From the cell containing the given text, extract its center point as [X, Y] coordinate. 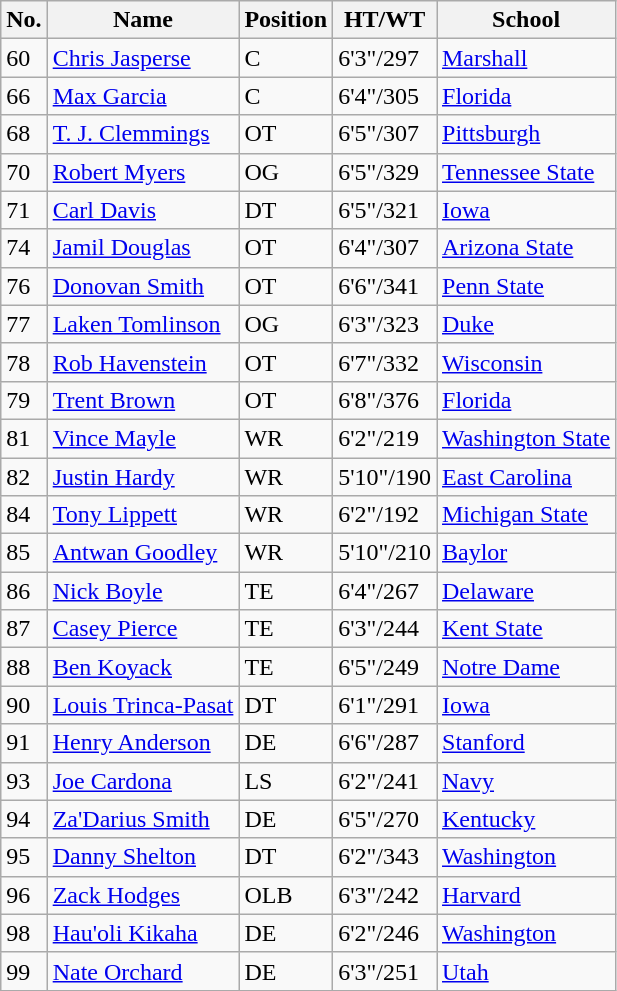
Kent State [526, 629]
86 [24, 591]
6'3"/244 [385, 629]
6'5"/307 [385, 134]
No. [24, 20]
98 [24, 933]
Louis Trinca-Pasat [143, 705]
88 [24, 667]
81 [24, 438]
Carl Davis [143, 210]
6'2"/192 [385, 515]
T. J. Clemmings [143, 134]
60 [24, 58]
6'2"/343 [385, 857]
OLB [286, 895]
74 [24, 248]
5'10"/210 [385, 553]
82 [24, 477]
78 [24, 362]
Kentucky [526, 819]
Notre Dame [526, 667]
Tennessee State [526, 172]
6'7"/332 [385, 362]
6'5"/270 [385, 819]
Name [143, 20]
87 [24, 629]
76 [24, 286]
93 [24, 781]
Penn State [526, 286]
Max Garcia [143, 96]
6'6"/341 [385, 286]
Jamil Douglas [143, 248]
6'5"/321 [385, 210]
6'2"/219 [385, 438]
Hau'oli Kikaha [143, 933]
6'1"/291 [385, 705]
LS [286, 781]
6'4"/307 [385, 248]
Stanford [526, 743]
Delaware [526, 591]
Ben Koyack [143, 667]
Tony Lippett [143, 515]
Donovan Smith [143, 286]
Joe Cardona [143, 781]
Baylor [526, 553]
Navy [526, 781]
Rob Havenstein [143, 362]
84 [24, 515]
Duke [526, 324]
Pittsburgh [526, 134]
Nick Boyle [143, 591]
6'3"/242 [385, 895]
71 [24, 210]
6'4"/267 [385, 591]
Robert Myers [143, 172]
Michigan State [526, 515]
6'4"/305 [385, 96]
70 [24, 172]
Washington State [526, 438]
Antwan Goodley [143, 553]
6'8"/376 [385, 400]
Justin Hardy [143, 477]
Danny Shelton [143, 857]
School [526, 20]
Chris Jasperse [143, 58]
Harvard [526, 895]
Zack Hodges [143, 895]
66 [24, 96]
95 [24, 857]
96 [24, 895]
Za'Darius Smith [143, 819]
Laken Tomlinson [143, 324]
Position [286, 20]
Nate Orchard [143, 971]
6'6"/287 [385, 743]
91 [24, 743]
6'3"/251 [385, 971]
6'5"/329 [385, 172]
5'10"/190 [385, 477]
East Carolina [526, 477]
79 [24, 400]
Trent Brown [143, 400]
6'5"/249 [385, 667]
99 [24, 971]
85 [24, 553]
Arizona State [526, 248]
Casey Pierce [143, 629]
94 [24, 819]
6'2"/241 [385, 781]
6'3"/297 [385, 58]
Henry Anderson [143, 743]
Marshall [526, 58]
6'2"/246 [385, 933]
77 [24, 324]
Wisconsin [526, 362]
Vince Mayle [143, 438]
6'3"/323 [385, 324]
68 [24, 134]
Utah [526, 971]
HT/WT [385, 20]
90 [24, 705]
